Return the (X, Y) coordinate for the center point of the cell that contains the specified text.  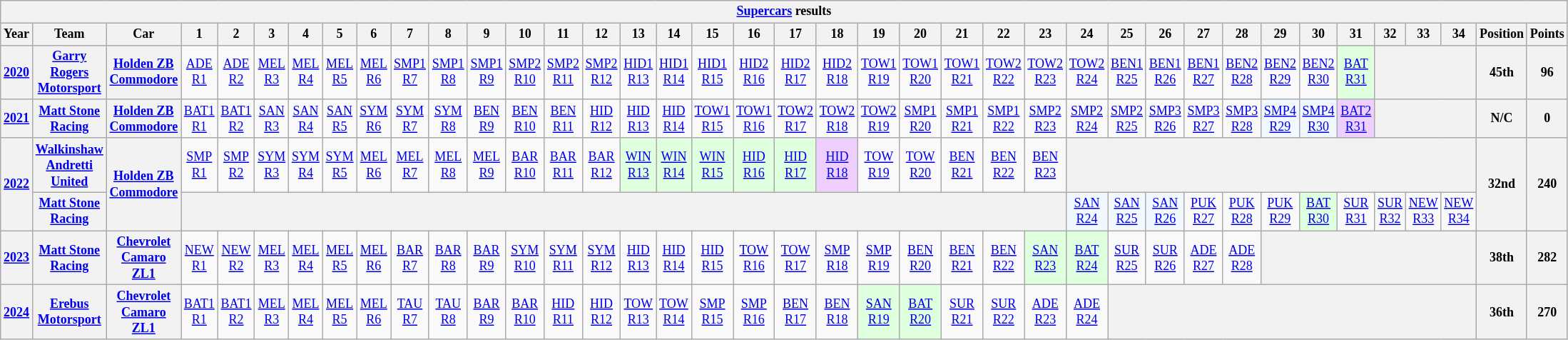
SMP2R23 (1045, 119)
ADER23 (1045, 312)
SURR26 (1165, 258)
13 (638, 34)
BEN1R25 (1127, 72)
1 (200, 34)
BATR30 (1318, 211)
2021 (17, 119)
BARR8 (448, 258)
Walkinshaw Andretti United (69, 165)
SANR24 (1086, 211)
16 (754, 34)
14 (674, 34)
TOW1R19 (879, 72)
HID2R18 (837, 72)
Points (1547, 34)
HID1R14 (674, 72)
SANR23 (1045, 258)
PUKR27 (1203, 211)
38th (1502, 258)
SMPR16 (754, 312)
SMP1R8 (448, 72)
Erebus Motorsport (69, 312)
SMP1R22 (1004, 119)
11 (564, 34)
HIDR16 (754, 165)
SANR4 (306, 119)
3 (272, 34)
ADER24 (1086, 312)
ADER1 (200, 72)
SMP1R20 (920, 119)
TAUR7 (410, 312)
10 (525, 34)
TOW2R19 (879, 119)
29 (1281, 34)
BENR17 (795, 312)
SURR21 (962, 312)
4 (306, 34)
SYMR5 (340, 165)
SANR25 (1127, 211)
SYMR8 (448, 119)
MELR8 (448, 165)
Supercars results (784, 11)
SYMR10 (525, 258)
ADER27 (1203, 258)
BEN2R28 (1242, 72)
27 (1203, 34)
SANR26 (1165, 211)
SMPR18 (837, 258)
Car (143, 34)
BENR11 (564, 119)
BEN2R29 (1281, 72)
TOW2R24 (1086, 72)
SMP3R27 (1203, 119)
HIDR15 (712, 258)
SMP2R12 (601, 72)
WINR13 (638, 165)
TOWR14 (674, 312)
SMPR19 (879, 258)
17 (795, 34)
PUKR28 (1242, 211)
Team (69, 34)
SMP3R26 (1165, 119)
TOW2R23 (1045, 72)
BENR18 (837, 312)
MELR9 (487, 165)
SYMR4 (306, 165)
ADER2 (236, 72)
SYMR3 (272, 165)
WINR14 (674, 165)
NEWR1 (200, 258)
SMP2R10 (525, 72)
25 (1127, 34)
SURR31 (1356, 211)
TOWR19 (879, 165)
BEN2R30 (1318, 72)
2020 (17, 72)
SMP3R28 (1242, 119)
21 (962, 34)
BARR12 (601, 165)
31 (1356, 34)
BENR23 (1045, 165)
SMP2R25 (1127, 119)
SYMR6 (374, 119)
ADER28 (1242, 258)
8 (448, 34)
24 (1086, 34)
36th (1502, 312)
30 (1318, 34)
BATR20 (920, 312)
240 (1547, 184)
HIDR17 (795, 165)
BEN1R27 (1203, 72)
18 (837, 34)
HID1R13 (638, 72)
282 (1547, 258)
BAT2R31 (1356, 119)
6 (374, 34)
0 (1547, 119)
12 (601, 34)
TOW2R22 (1004, 72)
SURR25 (1127, 258)
33 (1423, 34)
SURR32 (1390, 211)
BENR20 (920, 258)
HID2R16 (754, 72)
32 (1390, 34)
SMPR15 (712, 312)
SURR22 (1004, 312)
NEWR33 (1423, 211)
2 (236, 34)
5 (340, 34)
PUKR29 (1281, 211)
Garry Rogers Motorsport (69, 72)
45th (1502, 72)
SANR5 (340, 119)
SMPR1 (200, 165)
28 (1242, 34)
BEN1R26 (1165, 72)
19 (879, 34)
26 (1165, 34)
HID2R17 (795, 72)
HID1R15 (712, 72)
270 (1547, 312)
TOW2R18 (837, 119)
TOWR20 (920, 165)
96 (1547, 72)
SMPR2 (236, 165)
BARR11 (564, 165)
NEWR2 (236, 258)
Year (17, 34)
TOW2R17 (795, 119)
7 (410, 34)
15 (712, 34)
BENR10 (525, 119)
BATR31 (1356, 72)
TOWR13 (638, 312)
NEWR34 (1459, 211)
SMP1R9 (487, 72)
2024 (17, 312)
23 (1045, 34)
SMP2R24 (1086, 119)
SANR3 (272, 119)
34 (1459, 34)
TOW1R16 (754, 119)
TOW1R15 (712, 119)
TOWR16 (754, 258)
SYMR7 (410, 119)
SYMR11 (564, 258)
BENR9 (487, 119)
20 (920, 34)
TAUR8 (448, 312)
HIDR11 (564, 312)
BATR24 (1086, 258)
N/C (1502, 119)
Position (1502, 34)
WINR15 (712, 165)
SANR19 (879, 312)
9 (487, 34)
SMP2R11 (564, 72)
TOW1R21 (962, 72)
22 (1004, 34)
SYMR12 (601, 258)
TOWR17 (795, 258)
SMP1R7 (410, 72)
32nd (1502, 184)
2023 (17, 258)
SMP4R29 (1281, 119)
TOW1R20 (920, 72)
SMP4R30 (1318, 119)
MELR7 (410, 165)
SMP1R21 (962, 119)
BARR7 (410, 258)
2022 (17, 184)
HIDR18 (837, 165)
